Output the (x, y) coordinate of the center of the cell containing the given text.  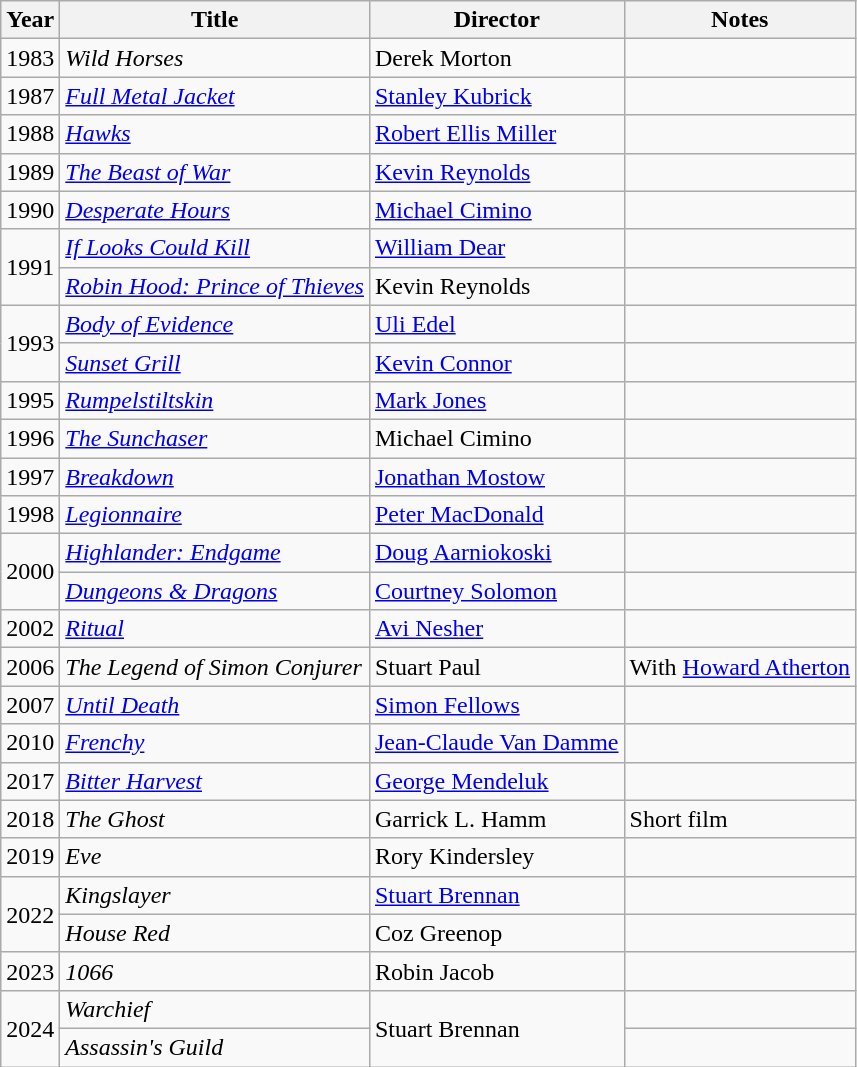
Simon Fellows (496, 705)
The Sunchaser (215, 438)
Until Death (215, 705)
Robin Hood: Prince of Thieves (215, 286)
Wild Horses (215, 58)
Highlander: Endgame (215, 553)
The Legend of Simon Conjurer (215, 667)
Dungeons & Dragons (215, 591)
Body of Evidence (215, 324)
House Red (215, 933)
2018 (30, 819)
Hawks (215, 134)
2024 (30, 1028)
1997 (30, 477)
1993 (30, 343)
Robin Jacob (496, 971)
2010 (30, 743)
Uli Edel (496, 324)
Assassin's Guild (215, 1047)
Bitter Harvest (215, 781)
Warchief (215, 1009)
The Ghost (215, 819)
Short film (740, 819)
Frenchy (215, 743)
Stanley Kubrick (496, 96)
William Dear (496, 248)
Doug Aarniokoski (496, 553)
1991 (30, 267)
Legionnaire (215, 515)
Desperate Hours (215, 210)
1983 (30, 58)
Stuart Paul (496, 667)
Robert Ellis Miller (496, 134)
Mark Jones (496, 400)
2000 (30, 572)
If Looks Could Kill (215, 248)
2006 (30, 667)
Jean-Claude Van Damme (496, 743)
Derek Morton (496, 58)
Peter MacDonald (496, 515)
With Howard Atherton (740, 667)
Year (30, 20)
Avi Nesher (496, 629)
Kingslayer (215, 895)
1998 (30, 515)
1987 (30, 96)
Garrick L. Hamm (496, 819)
1988 (30, 134)
2023 (30, 971)
1066 (215, 971)
Title (215, 20)
Ritual (215, 629)
2019 (30, 857)
George Mendeluk (496, 781)
Breakdown (215, 477)
Courtney Solomon (496, 591)
2022 (30, 914)
Jonathan Mostow (496, 477)
2007 (30, 705)
Notes (740, 20)
Director (496, 20)
Rory Kindersley (496, 857)
1989 (30, 172)
Kevin Connor (496, 362)
1995 (30, 400)
Coz Greenop (496, 933)
The Beast of War (215, 172)
2017 (30, 781)
1996 (30, 438)
Sunset Grill (215, 362)
2002 (30, 629)
Full Metal Jacket (215, 96)
Eve (215, 857)
Rumpelstiltskin (215, 400)
1990 (30, 210)
